From the cell containing the given text, extract its center point as (X, Y) coordinate. 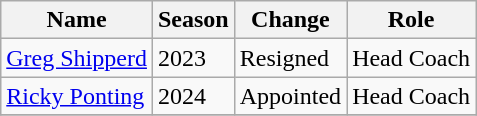
Appointed (290, 96)
Name (77, 20)
Ricky Ponting (77, 96)
Greg Shipperd (77, 58)
2024 (193, 96)
2023 (193, 58)
Resigned (290, 58)
Role (412, 20)
Season (193, 20)
Change (290, 20)
